Scan for the cell matching the given text and deliver its [X, Y] coordinate at center. 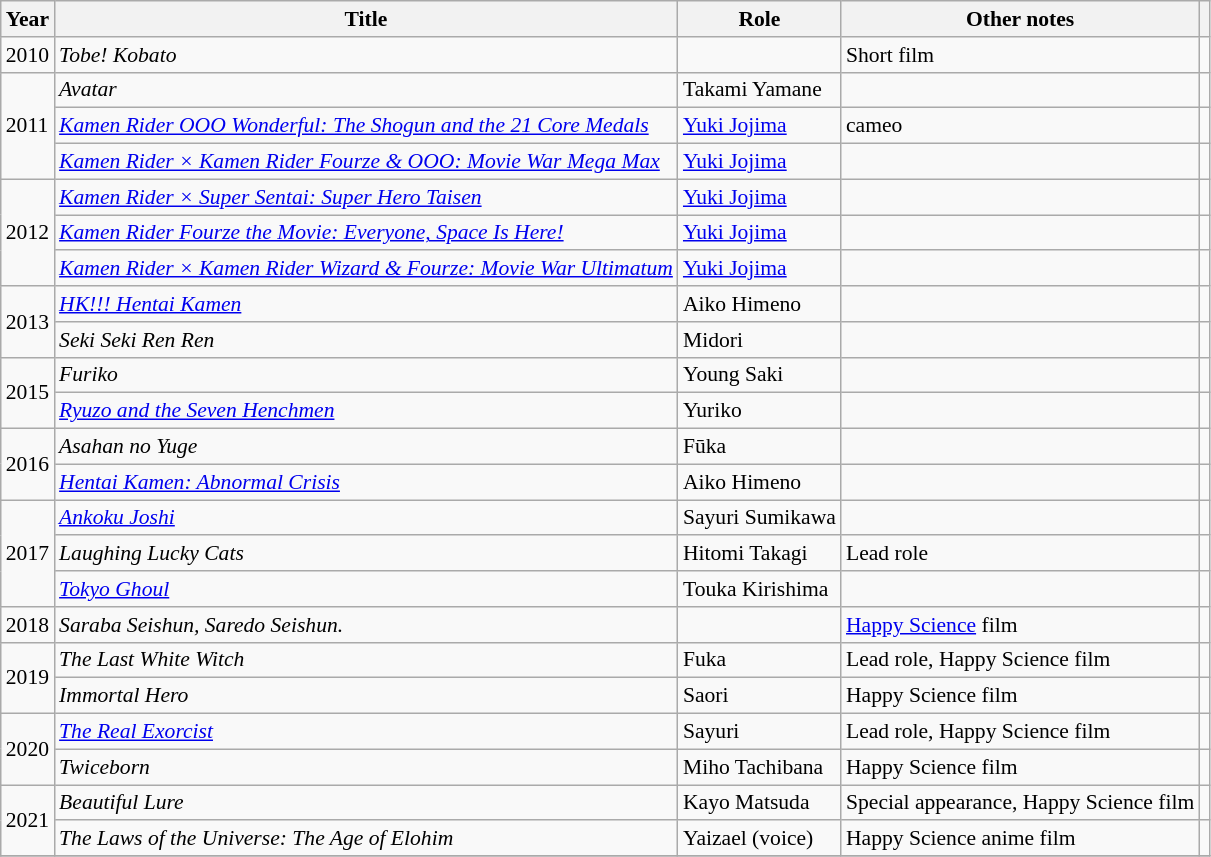
Other notes [1020, 19]
2013 [28, 322]
2011 [28, 126]
The Real Exorcist [366, 732]
Sayuri Sumikawa [760, 518]
Special appearance, Happy Science film [1020, 803]
2018 [28, 625]
Year [28, 19]
2010 [28, 55]
Role [760, 19]
Kamen Rider × Super Sentai: Super Hero Taisen [366, 197]
Ryuzo and the Seven Henchmen [366, 411]
Kayo Matsuda [760, 803]
Miho Tachibana [760, 767]
Hitomi Takagi [760, 554]
Laughing Lucky Cats [366, 554]
Lead role [1020, 554]
cameo [1020, 126]
The Laws of the Universe: The Age of Elohim [366, 839]
Ankoku Joshi [366, 518]
Immortal Hero [366, 696]
2012 [28, 232]
Twiceborn [366, 767]
Avatar [366, 90]
Beautiful Lure [366, 803]
2016 [28, 464]
2020 [28, 750]
Touka Kirishima [760, 589]
Kamen Rider × Kamen Rider Wizard & Fourze: Movie War Ultimatum [366, 269]
Kamen Rider Fourze the Movie: Everyone, Space Is Here! [366, 233]
Seki Seki Ren Ren [366, 340]
Kamen Rider OOO Wonderful: The Shogun and the 21 Core Medals [366, 126]
HK!!! Hentai Kamen [366, 304]
The Last White Witch [366, 660]
Furiko [366, 375]
Asahan no Yuge [366, 447]
Yuriko [760, 411]
Midori [760, 340]
Tobe! Kobato [366, 55]
2017 [28, 554]
2021 [28, 820]
2015 [28, 392]
Yaizael (voice) [760, 839]
2019 [28, 678]
Saori [760, 696]
Happy Science anime film [1020, 839]
Young Saki [760, 375]
Saraba Seishun, Saredo Seishun. [366, 625]
Sayuri [760, 732]
Fūka [760, 447]
Hentai Kamen: Abnormal Crisis [366, 482]
Kamen Rider × Kamen Rider Fourze & OOO: Movie War Mega Max [366, 162]
Short film [1020, 55]
Tokyo Ghoul [366, 589]
Title [366, 19]
Fuka [760, 660]
Takami Yamane [760, 90]
